Determine the (x, y) coordinate at the center of the cell enclosing the given text.  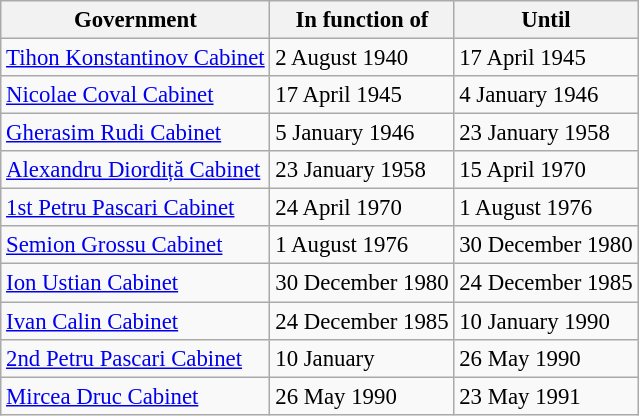
2nd Petru Pascari Cabinet (136, 358)
15 April 1970 (546, 170)
23 May 1991 (546, 396)
Nicolae Coval Cabinet (136, 95)
2 August 1940 (362, 58)
In function of (362, 20)
Semion Grossu Cabinet (136, 245)
Tihon Konstantinov Cabinet (136, 58)
4 January 1946 (546, 95)
Alexandru Diordiță Cabinet (136, 170)
Until (546, 20)
24 April 1970 (362, 208)
Government (136, 20)
Gherasim Rudi Cabinet (136, 133)
10 January (362, 358)
Mircea Druc Cabinet (136, 396)
5 January 1946 (362, 133)
Ion Ustian Cabinet (136, 283)
Ivan Calin Cabinet (136, 321)
1st Petru Pascari Cabinet (136, 208)
10 January 1990 (546, 321)
